Pinpoint the cell where the given text exists, returning its (X, Y) midpoint coordinate. 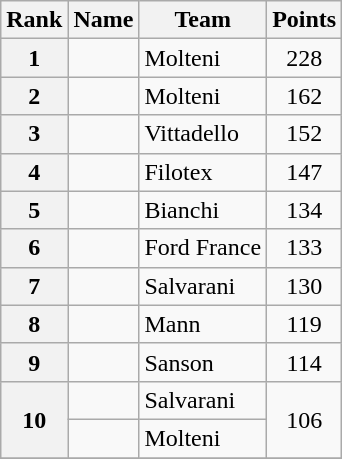
Name (104, 20)
162 (304, 96)
Rank (34, 20)
7 (34, 286)
Vittadello (203, 134)
3 (34, 134)
10 (34, 419)
228 (304, 58)
Mann (203, 324)
130 (304, 286)
9 (34, 362)
Filotex (203, 172)
1 (34, 58)
133 (304, 248)
106 (304, 419)
2 (34, 96)
8 (34, 324)
Sanson (203, 362)
152 (304, 134)
134 (304, 210)
114 (304, 362)
Team (203, 20)
147 (304, 172)
Ford France (203, 248)
5 (34, 210)
119 (304, 324)
6 (34, 248)
Points (304, 20)
Bianchi (203, 210)
4 (34, 172)
